Detect which cell encompasses the target text, then output its [x, y] center coordinate. 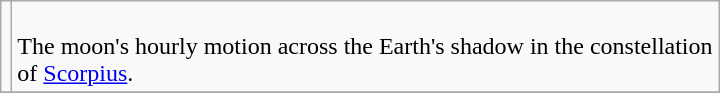
The moon's hourly motion across the Earth's shadow in the constellation of Scorpius. [366, 47]
